For the text-containing cell, return its midpoint in (x, y) coordinate format. 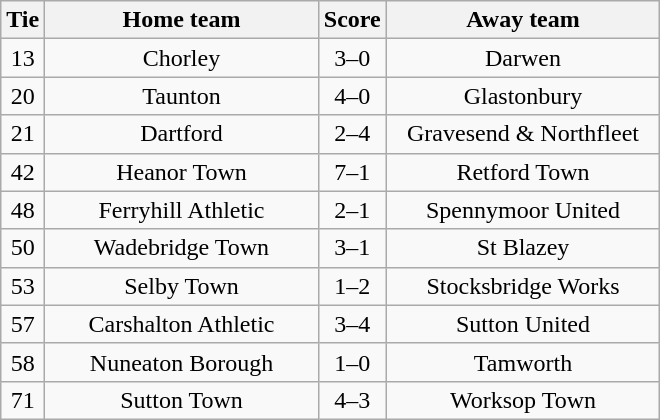
Away team (523, 20)
3–1 (352, 248)
Chorley (182, 58)
Darwen (523, 58)
3–0 (352, 58)
Dartford (182, 134)
1–0 (352, 362)
48 (23, 210)
Sutton Town (182, 400)
2–4 (352, 134)
Sutton United (523, 324)
20 (23, 96)
4–0 (352, 96)
Stocksbridge Works (523, 286)
57 (23, 324)
Carshalton Athletic (182, 324)
42 (23, 172)
53 (23, 286)
Worksop Town (523, 400)
Score (352, 20)
50 (23, 248)
7–1 (352, 172)
21 (23, 134)
Ferryhill Athletic (182, 210)
Gravesend & Northfleet (523, 134)
Selby Town (182, 286)
1–2 (352, 286)
58 (23, 362)
71 (23, 400)
Taunton (182, 96)
Tamworth (523, 362)
Heanor Town (182, 172)
Tie (23, 20)
2–1 (352, 210)
Home team (182, 20)
St Blazey (523, 248)
Retford Town (523, 172)
Wadebridge Town (182, 248)
Glastonbury (523, 96)
Spennymoor United (523, 210)
3–4 (352, 324)
Nuneaton Borough (182, 362)
4–3 (352, 400)
13 (23, 58)
